Detect which cell encompasses the target text, then output its [X, Y] center coordinate. 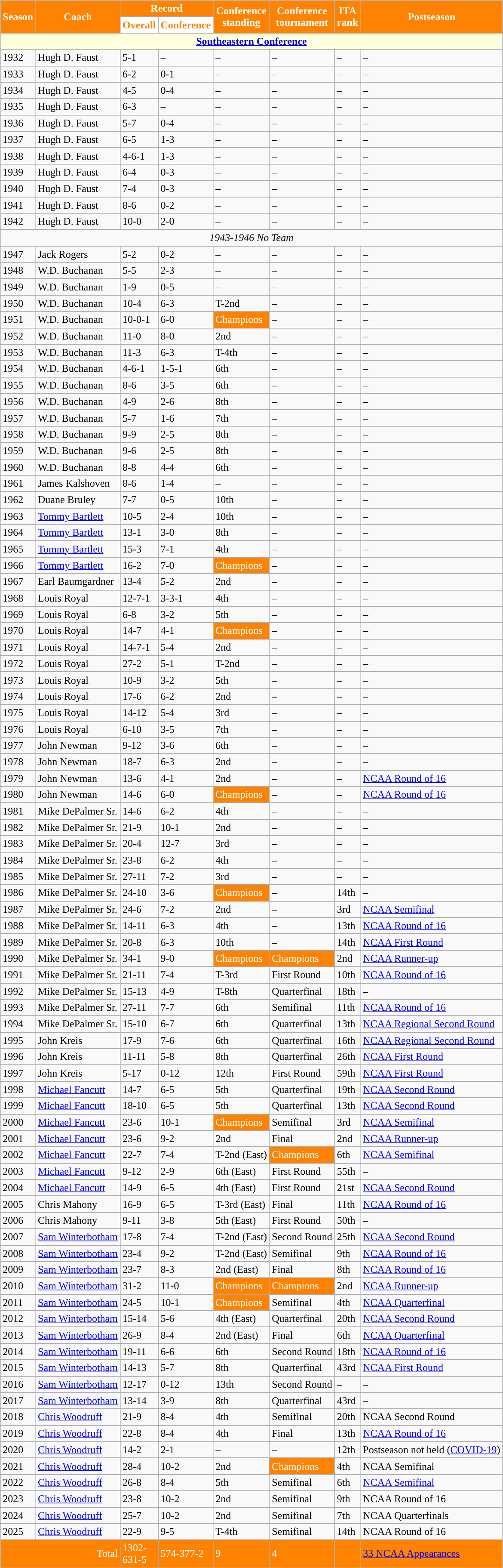
1999 [18, 1106]
15-13 [139, 991]
2011 [18, 1303]
Postseason [432, 17]
1940 [18, 188]
James Kalshoven [77, 484]
1970 [18, 631]
10-4 [139, 303]
17-6 [139, 696]
Southeastern Conference [252, 41]
3-3-1 [186, 598]
1964 [18, 533]
1953 [18, 352]
2020 [18, 1450]
20-8 [139, 942]
16-2 [139, 565]
1937 [18, 139]
2007 [18, 1237]
25th [347, 1237]
12-7 [186, 844]
1-5-1 [186, 369]
1976 [18, 729]
16-9 [139, 1204]
Overall [139, 25]
0-1 [186, 74]
6-10 [139, 729]
1989 [18, 942]
1979 [18, 778]
26-9 [139, 1335]
5th (East) [242, 1220]
3-0 [186, 533]
1932 [18, 58]
1950 [18, 303]
T-3rd [242, 975]
1972 [18, 664]
2004 [18, 1188]
Earl Baumgardner [77, 582]
14-12 [139, 713]
1948 [18, 271]
1963 [18, 516]
3-9 [186, 1401]
1302-631-5 [139, 1554]
Coach [77, 17]
18-10 [139, 1106]
9-6 [139, 451]
1992 [18, 991]
19-11 [139, 1352]
T-3rd (East) [242, 1204]
Jack Rogers [77, 254]
6-7 [186, 1024]
4 [302, 1554]
6th (East) [242, 1171]
6-4 [139, 172]
1980 [18, 795]
2014 [18, 1352]
1-9 [139, 287]
1-4 [186, 484]
4-4 [186, 467]
2-4 [186, 516]
1977 [18, 746]
13-4 [139, 582]
9 [242, 1554]
9-5 [186, 1532]
1981 [18, 811]
1951 [18, 320]
2025 [18, 1532]
5-5 [139, 271]
1969 [18, 614]
1997 [18, 1073]
1991 [18, 975]
10-0-1 [139, 320]
1993 [18, 1008]
23-4 [139, 1253]
2017 [18, 1401]
1978 [18, 762]
18-7 [139, 762]
14-2 [139, 1450]
2022 [18, 1482]
1983 [18, 844]
10-5 [139, 516]
1965 [18, 549]
1973 [18, 680]
9-11 [139, 1220]
1938 [18, 156]
12-17 [139, 1384]
1956 [18, 401]
26th [347, 1057]
2-9 [186, 1171]
6-6 [186, 1352]
24-10 [139, 893]
Record [166, 9]
2000 [18, 1122]
Postseason not held (COVID-19) [432, 1450]
2013 [18, 1335]
13-6 [139, 778]
16th [347, 1040]
17-9 [139, 1040]
2009 [18, 1270]
1998 [18, 1090]
17-8 [139, 1237]
22-8 [139, 1433]
2-0 [186, 222]
1988 [18, 926]
4-5 [139, 90]
28-4 [139, 1466]
14-11 [139, 926]
Total [60, 1554]
14-7-1 [139, 647]
34-1 [139, 958]
24-5 [139, 1303]
2006 [18, 1220]
1974 [18, 696]
1959 [18, 451]
1949 [18, 287]
3-8 [186, 1220]
1962 [18, 500]
33 NCAA Appearances [432, 1554]
1935 [18, 107]
19th [347, 1090]
15-10 [139, 1024]
27-2 [139, 664]
2015 [18, 1368]
1966 [18, 565]
2024 [18, 1515]
Conference tournament [302, 17]
1958 [18, 434]
14-9 [139, 1188]
1971 [18, 647]
1960 [18, 467]
1954 [18, 369]
13-14 [139, 1401]
24-6 [139, 909]
2016 [18, 1384]
15-3 [139, 549]
2-6 [186, 401]
8-0 [186, 336]
14-13 [139, 1368]
1975 [18, 713]
Conference [186, 25]
7-0 [186, 565]
21st [347, 1188]
1986 [18, 893]
11-11 [139, 1057]
1968 [18, 598]
2005 [18, 1204]
7-6 [186, 1040]
1961 [18, 484]
ITA rank [347, 17]
1984 [18, 860]
9-9 [139, 434]
10-0 [139, 222]
5-6 [186, 1319]
1933 [18, 74]
20-4 [139, 844]
1990 [18, 958]
5-8 [186, 1057]
1939 [18, 172]
1947 [18, 254]
50th [347, 1220]
26-8 [139, 1482]
2008 [18, 1253]
15-14 [139, 1319]
12-7-1 [139, 598]
574-377-2 [186, 1554]
1996 [18, 1057]
22-9 [139, 1532]
2019 [18, 1433]
Season [18, 17]
2003 [18, 1171]
1942 [18, 222]
22-7 [139, 1155]
1995 [18, 1040]
11-3 [139, 352]
23-7 [139, 1270]
Conference standing [242, 17]
13-1 [139, 533]
2018 [18, 1417]
1994 [18, 1024]
10-9 [139, 680]
9-0 [186, 958]
2023 [18, 1499]
1941 [18, 205]
1987 [18, 909]
31-2 [139, 1286]
7-1 [186, 549]
2021 [18, 1466]
59th [347, 1073]
2012 [18, 1319]
25-7 [139, 1515]
2010 [18, 1286]
2001 [18, 1139]
55th [347, 1171]
T-8th [242, 991]
2-3 [186, 271]
Duane Bruley [77, 500]
2002 [18, 1155]
1934 [18, 90]
6-8 [139, 614]
1955 [18, 385]
NCAA Quarterfinals [432, 1515]
5-17 [139, 1073]
1967 [18, 582]
21-11 [139, 975]
1-6 [186, 418]
1936 [18, 123]
1982 [18, 827]
8-8 [139, 467]
8-3 [186, 1270]
1943-1946 No Team [252, 238]
1957 [18, 418]
2-1 [186, 1450]
1952 [18, 336]
1985 [18, 877]
